Locate the cell with the specified text and output its (x, y) center coordinate. 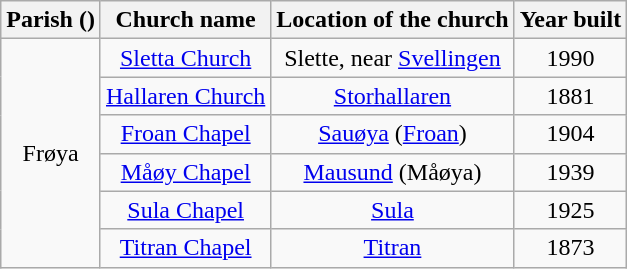
1939 (570, 172)
1881 (570, 96)
1990 (570, 58)
1925 (570, 210)
Hallaren Church (185, 96)
Sauøya (Froan) (392, 134)
Storhallaren (392, 96)
Frøya (51, 153)
Year built (570, 20)
Sula Chapel (185, 210)
Location of the church (392, 20)
Sula (392, 210)
Mausund (Måøya) (392, 172)
1904 (570, 134)
1873 (570, 248)
Titran (392, 248)
Måøy Chapel (185, 172)
Parish () (51, 20)
Slette, near Svellingen (392, 58)
Church name (185, 20)
Titran Chapel (185, 248)
Froan Chapel (185, 134)
Sletta Church (185, 58)
